Capture the cell that displays the provided text and extract its (X, Y) central coordinate. 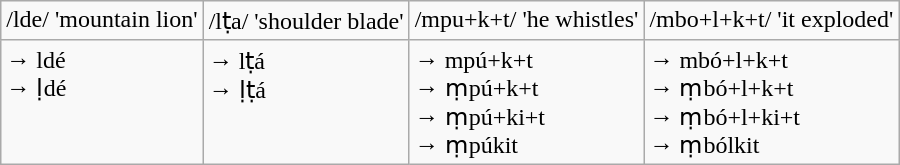
/lṭa/ 'shoulder blade' (306, 21)
/mpu+k+t/ 'he whistles' (526, 21)
→ mpú+k+t→ ṃpú+k+t→ ṃpú+ki+t→ ṃpúkit (526, 102)
→ mbó+l+k+t→ ṃbó+l+k+t→ ṃbó+l+ki+t→ ṃbólkit (772, 102)
/mbo+l+k+t/ 'it exploded' (772, 21)
→ lṭá→ ḷṭá (306, 102)
→ ldé→ ḷdé (102, 102)
/lde/ 'mountain lion' (102, 21)
